From the cell containing the given text, extract its center point as (x, y) coordinate. 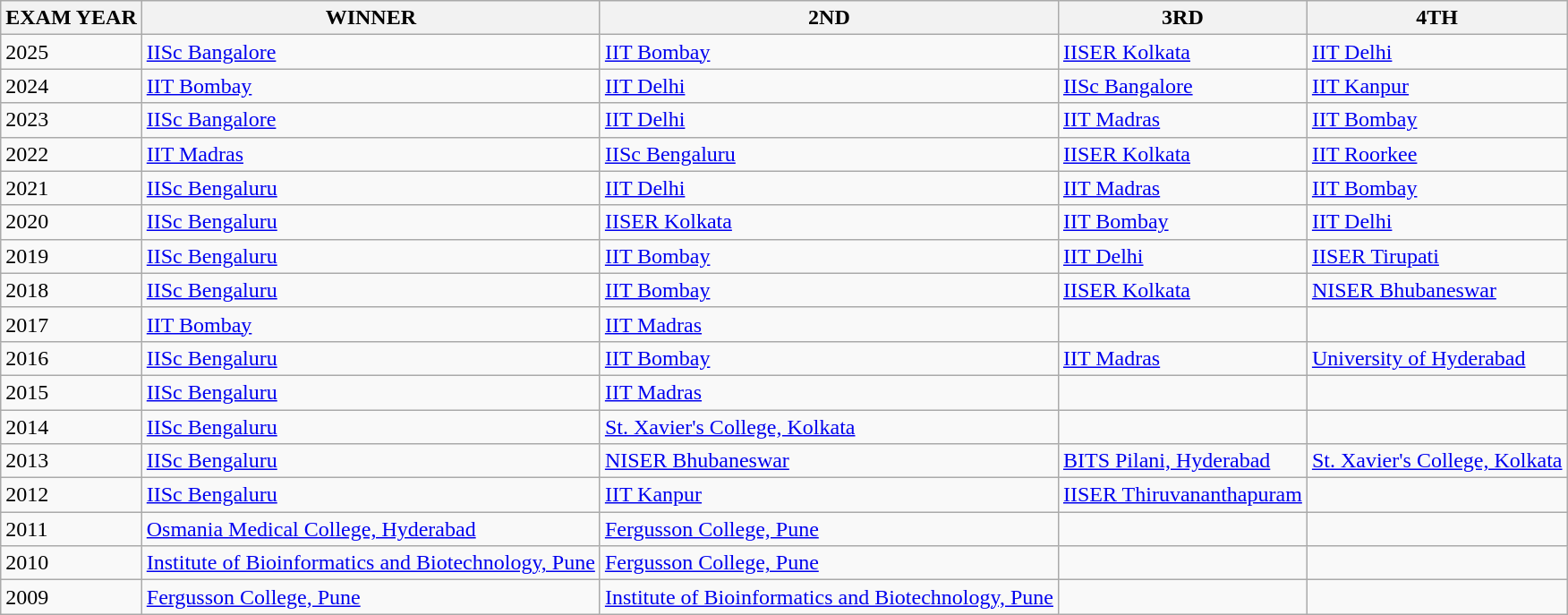
EXAM YEAR (72, 18)
2020 (72, 222)
2012 (72, 495)
BITS Pilani, Hyderabad (1182, 461)
2010 (72, 563)
2016 (72, 358)
2024 (72, 86)
2022 (72, 154)
2011 (72, 529)
IISER Tirupati (1437, 256)
University of Hyderabad (1437, 358)
2014 (72, 427)
3RD (1182, 18)
Osmania Medical College, Hyderabad (371, 529)
2019 (72, 256)
2017 (72, 324)
2021 (72, 188)
2ND (829, 18)
WINNER (371, 18)
2025 (72, 52)
IIT Roorkee (1437, 154)
4TH (1437, 18)
2009 (72, 597)
2018 (72, 290)
IISER Thiruvananthapuram (1182, 495)
2013 (72, 461)
2023 (72, 120)
2015 (72, 392)
